Identify which cell holds the provided text, then report its [x, y] central coordinate. 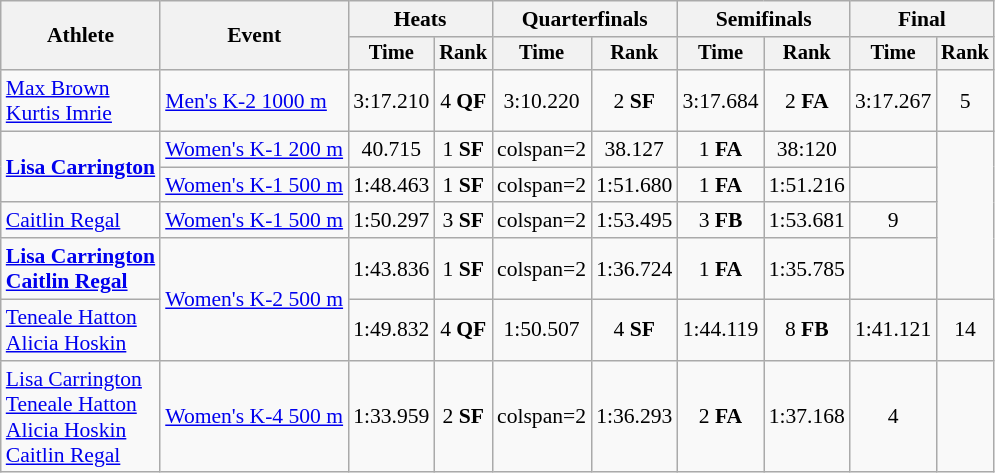
Event [254, 36]
Quarterfinals [584, 19]
3:10.220 [542, 100]
Semifinals [764, 19]
Athlete [80, 36]
Final [922, 19]
1:33.959 [391, 417]
Max BrownKurtis Imrie [80, 100]
5 [965, 100]
4 SF [634, 330]
Men's K-2 1000 m [254, 100]
Caitlin Regal [80, 221]
1:44.119 [720, 330]
1:50.507 [542, 330]
1:53.495 [634, 221]
1:50.297 [391, 221]
1:35.785 [807, 268]
1:48.463 [391, 185]
Lisa CarringtonTeneale HattonAlicia HoskinCaitlin Regal [80, 417]
1:41.121 [893, 330]
1:53.681 [807, 221]
38.127 [634, 150]
1:43.836 [391, 268]
40.715 [391, 150]
4 [893, 417]
1:36.293 [634, 417]
3:17.210 [391, 100]
8 FB [807, 330]
1:37.168 [807, 417]
38:120 [807, 150]
3:17.267 [893, 100]
Teneale HattonAlicia Hoskin [80, 330]
14 [965, 330]
Lisa Carrington [80, 168]
1:36.724 [634, 268]
Heats [420, 19]
1:51.680 [634, 185]
3 FB [720, 221]
Women's K-1 200 m [254, 150]
Lisa CarringtonCaitlin Regal [80, 268]
3:17.684 [720, 100]
3 SF [463, 221]
Women's K-2 500 m [254, 299]
1:49.832 [391, 330]
9 [893, 221]
Women's K-4 500 m [254, 417]
1:51.216 [807, 185]
